Extract the (X, Y) coordinate from the center of the cell holding the provided text.  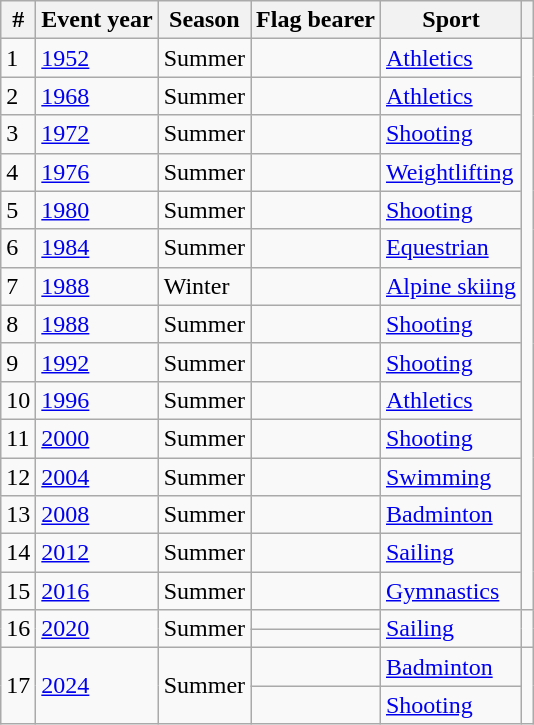
4 (18, 172)
9 (18, 362)
1972 (97, 134)
12 (18, 477)
1968 (97, 96)
3 (18, 134)
1992 (97, 362)
Weightlifting (450, 172)
1996 (97, 400)
2008 (97, 515)
16 (18, 629)
14 (18, 553)
2016 (97, 591)
2012 (97, 553)
1952 (97, 58)
2 (18, 96)
Alpine skiing (450, 286)
2004 (97, 477)
2024 (97, 686)
7 (18, 286)
Season (204, 20)
2020 (97, 629)
2000 (97, 438)
17 (18, 686)
5 (18, 210)
Sport (450, 20)
15 (18, 591)
# (18, 20)
13 (18, 515)
10 (18, 400)
1976 (97, 172)
6 (18, 248)
Equestrian (450, 248)
Swimming (450, 477)
Winter (204, 286)
8 (18, 324)
1980 (97, 210)
Event year (97, 20)
Flag bearer (316, 20)
11 (18, 438)
Gymnastics (450, 591)
1 (18, 58)
1984 (97, 248)
